Return [x, y] of the center of cell containing provided text 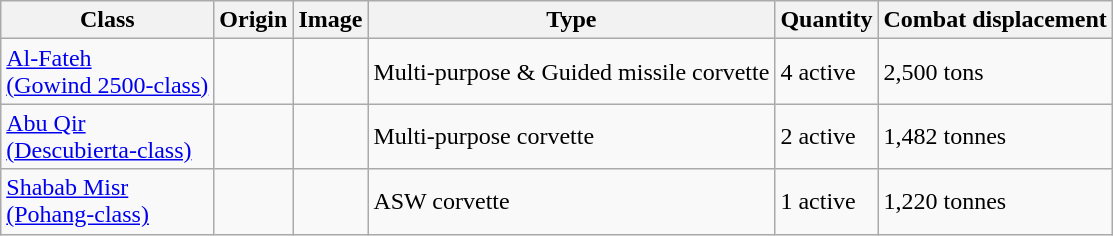
Al-Fateh(Gowind 2500-class) [108, 72]
Multi-purpose corvette [572, 136]
ASW corvette [572, 202]
Image [330, 20]
Shabab Misr(Pohang-class) [108, 202]
1,220 tonnes [995, 202]
1,482 tonnes [995, 136]
Class [108, 20]
Combat displacement [995, 20]
2,500 tons [995, 72]
2 active [826, 136]
4 active [826, 72]
Abu Qir(Descubierta-class) [108, 136]
Origin [254, 20]
1 active [826, 202]
Quantity [826, 20]
Type [572, 20]
Multi-purpose & Guided missile corvette [572, 72]
